Search for the cell housing the specified text and yield its [X, Y] center coordinate. 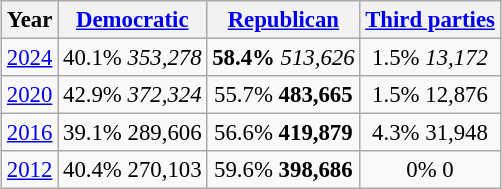
58.4% 513,626 [284, 58]
2020 [30, 95]
40.4% 270,103 [132, 170]
39.1% 289,606 [132, 133]
Third parties [430, 20]
2024 [30, 58]
56.6% 419,879 [284, 133]
2012 [30, 170]
4.3% 31,948 [430, 133]
0% 0 [430, 170]
Year [30, 20]
40.1% 353,278 [132, 58]
1.5% 13,172 [430, 58]
1.5% 12,876 [430, 95]
Republican [284, 20]
Democratic [132, 20]
2016 [30, 133]
59.6% 398,686 [284, 170]
42.9% 372,324 [132, 95]
55.7% 483,665 [284, 95]
